For the text-containing cell, return its midpoint in [X, Y] coordinate format. 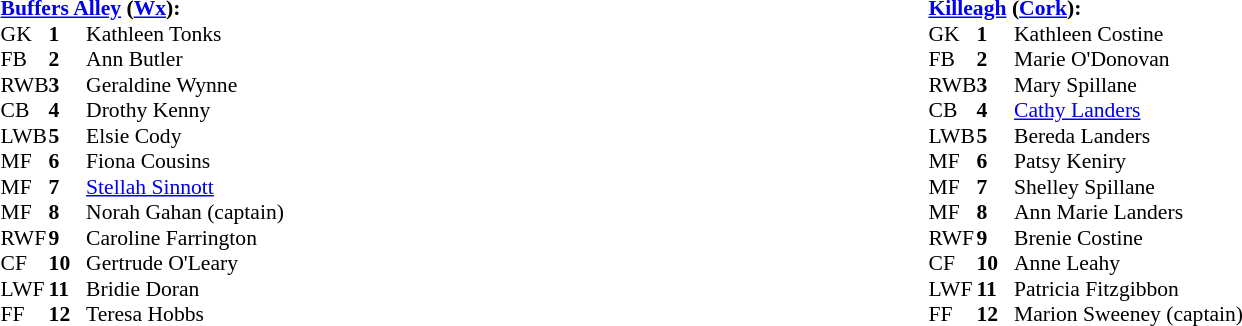
Caroline Farrington [185, 238]
Fiona Cousins [185, 161]
Gertrude O'Leary [185, 263]
Bridie Doran [185, 289]
Ann Butler [185, 59]
Geraldine Wynne [185, 85]
Drothy Kenny [185, 111]
Elsie Cody [185, 136]
Norah Gahan (captain) [185, 213]
Stellah Sinnott [185, 187]
Kathleen Tonks [185, 34]
